Return the (x, y) coordinate for the center point of the cell that contains the specified text.  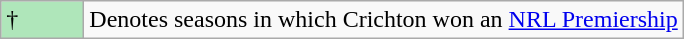
Denotes seasons in which Crichton won an NRL Premiership (384, 20)
† (42, 20)
